Search for the cell housing the specified text and yield its [x, y] center coordinate. 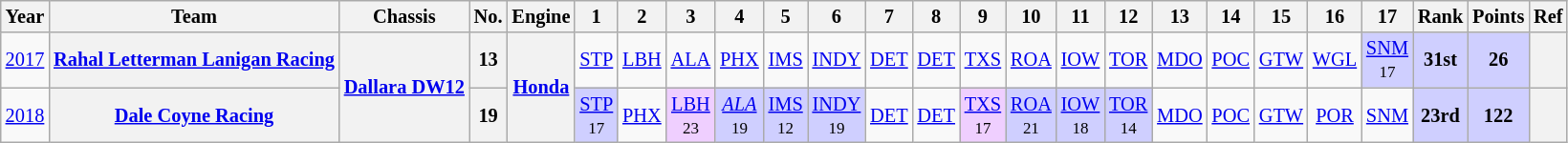
6 [838, 16]
STP [597, 60]
122 [1498, 115]
15 [1281, 16]
3 [691, 16]
8 [937, 16]
23rd [1440, 115]
1 [597, 16]
INDY19 [838, 115]
Year [25, 16]
10 [1031, 16]
Ref [1548, 16]
STP17 [597, 115]
SNM [1387, 115]
11 [1080, 16]
14 [1231, 16]
TOR14 [1128, 115]
SNM17 [1387, 60]
Rank [1440, 16]
17 [1387, 16]
WGL [1335, 60]
5 [786, 16]
2018 [25, 115]
LBH23 [691, 115]
Rahal Letterman Lanigan Racing [194, 60]
IOW18 [1080, 115]
ALA [691, 60]
POR [1335, 115]
LBH [642, 60]
ALA19 [739, 115]
26 [1498, 60]
IMS12 [786, 115]
Honda [541, 88]
31st [1440, 60]
2017 [25, 60]
Chassis [404, 16]
INDY [838, 60]
Team [194, 16]
TOR [1128, 60]
TXS17 [983, 115]
IOW [1080, 60]
Engine [541, 16]
16 [1335, 16]
12 [1128, 16]
ROA21 [1031, 115]
Dale Coyne Racing [194, 115]
4 [739, 16]
19 [489, 115]
No. [489, 16]
Dallara DW12 [404, 88]
TXS [983, 60]
7 [889, 16]
IMS [786, 60]
Points [1498, 16]
2 [642, 16]
9 [983, 16]
ROA [1031, 60]
